Provide the [X, Y] coordinate of the cell's center where the given text is located.  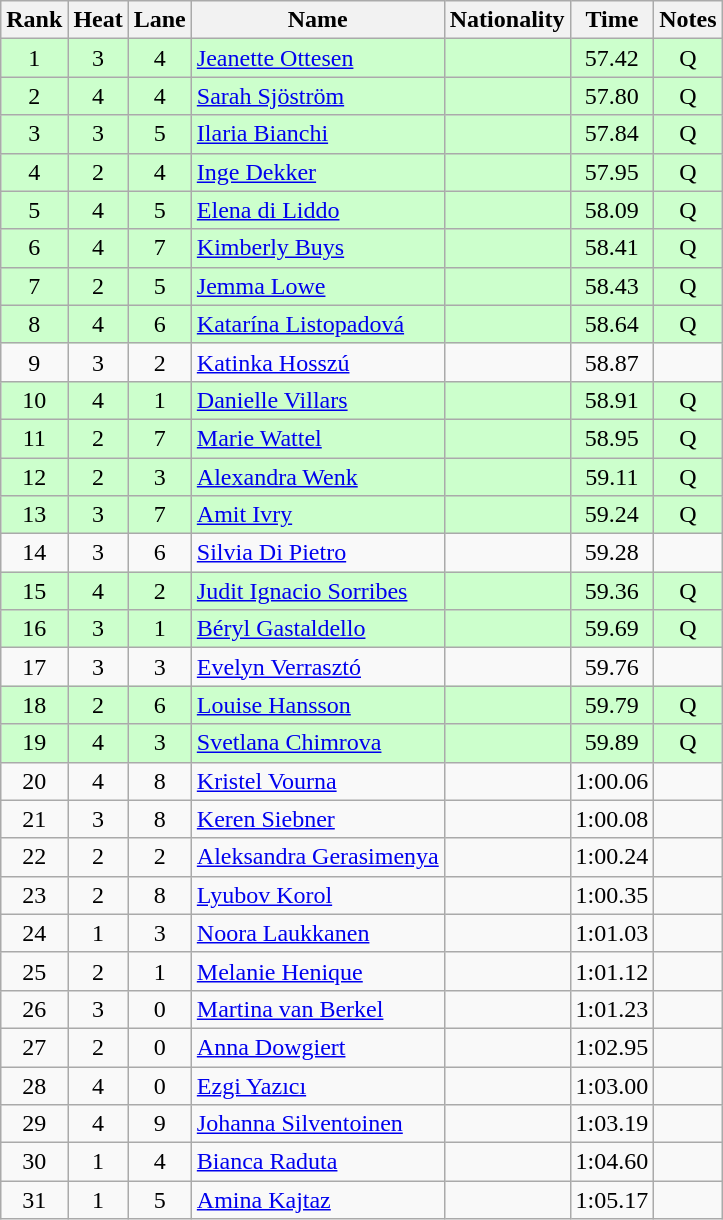
Kimberly Buys [318, 248]
Jeanette Ottesen [318, 58]
Amina Kajtaz [318, 1200]
Martina van Berkel [318, 1009]
58.43 [612, 286]
57.80 [612, 96]
1:00.35 [612, 895]
Judit Ignacio Sorribes [318, 591]
21 [34, 819]
58.87 [612, 362]
Béryl Gastaldello [318, 629]
31 [34, 1200]
57.84 [612, 134]
Danielle Villars [318, 400]
17 [34, 667]
Anna Dowgiert [318, 1047]
57.42 [612, 58]
24 [34, 933]
59.89 [612, 743]
1:01.23 [612, 1009]
Keren Siebner [318, 819]
12 [34, 477]
59.11 [612, 477]
Noora Laukkanen [318, 933]
27 [34, 1047]
18 [34, 705]
58.95 [612, 438]
30 [34, 1162]
Silvia Di Pietro [318, 553]
10 [34, 400]
Svetlana Chimrova [318, 743]
59.79 [612, 705]
Ilaria Bianchi [318, 134]
Melanie Henique [318, 971]
Jemma Lowe [318, 286]
Lane [160, 20]
Johanna Silventoinen [318, 1124]
59.24 [612, 515]
1:03.00 [612, 1085]
Ezgi Yazıcı [318, 1085]
1:00.06 [612, 781]
1:01.12 [612, 971]
58.09 [612, 210]
1:01.03 [612, 933]
1:02.95 [612, 1047]
Time [612, 20]
Aleksandra Gerasimenya [318, 857]
Alexandra Wenk [318, 477]
Katinka Hosszú [318, 362]
25 [34, 971]
59.69 [612, 629]
Kristel Vourna [318, 781]
57.95 [612, 172]
1:00.24 [612, 857]
59.76 [612, 667]
Amit Ivry [318, 515]
13 [34, 515]
14 [34, 553]
Notes [688, 20]
Heat [98, 20]
Rank [34, 20]
58.64 [612, 324]
59.28 [612, 553]
Evelyn Verrasztó [318, 667]
Bianca Raduta [318, 1162]
Elena di Liddo [318, 210]
Sarah Sjöström [318, 96]
22 [34, 857]
23 [34, 895]
1:03.19 [612, 1124]
Katarína Listopadová [318, 324]
59.36 [612, 591]
28 [34, 1085]
Louise Hansson [318, 705]
15 [34, 591]
Nationality [507, 20]
19 [34, 743]
1:04.60 [612, 1162]
Lyubov Korol [318, 895]
20 [34, 781]
1:00.08 [612, 819]
58.91 [612, 400]
29 [34, 1124]
Name [318, 20]
Inge Dekker [318, 172]
11 [34, 438]
1:05.17 [612, 1200]
16 [34, 629]
58.41 [612, 248]
26 [34, 1009]
Marie Wattel [318, 438]
